Provide the [x, y] coordinate of the cell's center where the given text is located.  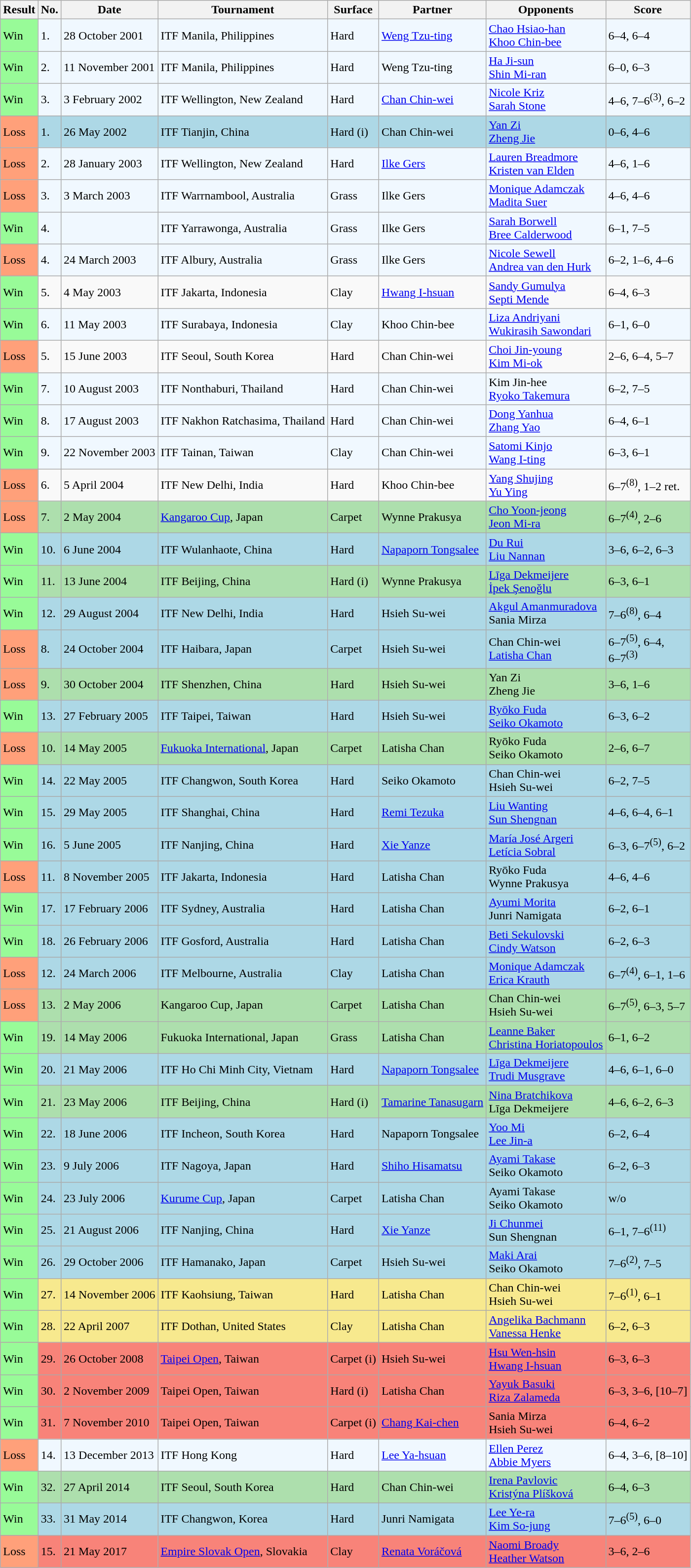
15 June 2003 [110, 356]
Du Rui Liu Nannan [546, 549]
6–3, 6–2 [648, 716]
8 November 2005 [110, 877]
w/o [648, 1198]
Lauren Breadmore Kristen van Elden [546, 164]
6–7(5), 6–4, 6–7(3) [648, 649]
6–7(4), 6–1, 1–6 [648, 974]
6–4, 6–4 [648, 36]
7 November 2010 [110, 1423]
Akgul Amanmuradova Sania Mirza [546, 613]
Chang Kai-chen [432, 1423]
Nicole Sewell Andrea van den Hurk [546, 260]
28. [49, 1326]
23 May 2006 [110, 1102]
Monique Adamczak Erica Krauth [546, 974]
Surface [353, 10]
2 November 2009 [110, 1390]
4–6, 6–4, 6–1 [648, 813]
3–6, 1–6 [648, 684]
Irena Pavlovic Kristýna Plíšková [546, 1487]
Ryōko Fuda Wynne Prakusya [546, 877]
26 May 2002 [110, 131]
Tournament [243, 10]
Hsu Wen-hsin Hwang I-hsuan [546, 1359]
27 April 2014 [110, 1487]
29. [49, 1359]
Maki Arai Seiko Okamoto [546, 1262]
14 November 2006 [110, 1294]
Monique Adamczak Madita Suer [546, 196]
24 March 2003 [110, 260]
29 May 2005 [110, 813]
6–2, 1–6, 4–6 [648, 260]
7–6(1), 6–1 [648, 1294]
32. [49, 1487]
No. [49, 10]
21 May 2006 [110, 1069]
Ayumi Morita Junri Namigata [546, 908]
26 February 2006 [110, 941]
33. [49, 1520]
17. [49, 908]
29 August 2004 [110, 613]
10 August 2003 [110, 388]
ITF Surabaya, Indonesia [243, 324]
Choi Jin-young Kim Mi-ok [546, 356]
Kurume Cup, Japan [243, 1198]
22 November 2003 [110, 453]
22. [49, 1134]
ITF Shanghai, China [243, 813]
Dong Yanhua Zhang Yao [546, 421]
6–3, 3–6, [10–7] [648, 1390]
24 October 2004 [110, 649]
6–0, 6–3 [648, 67]
ITF Taipei, Taiwan [243, 716]
6–7(5), 6–3, 5–7 [648, 1005]
26. [49, 1262]
Sania Mirza Hsieh Su-wei [546, 1423]
ITF Hong Kong [243, 1455]
6–7(8), 1–2 ret. [648, 485]
6–1, 7–6(11) [648, 1230]
ITF Wulanhaote, China [243, 549]
Leanne Baker Christina Horiatopoulos [546, 1038]
6–2, 6–1 [648, 908]
Shiho Hisamatsu [432, 1166]
2 May 2006 [110, 1005]
Result [19, 10]
9 July 2006 [110, 1166]
4–6, 6–2, 6–3 [648, 1102]
7–6(2), 7–5 [648, 1262]
ITF Shenzhen, China [243, 684]
Hwang I-hsuan [432, 292]
27 February 2005 [110, 716]
22 May 2005 [110, 780]
30 October 2004 [110, 684]
Naomi Broady Heather Watson [546, 1551]
Tamarine Tanasugarn [432, 1102]
ITF Tianjin, China [243, 131]
28 October 2001 [110, 36]
Opponents [546, 10]
Angelika Bachmann Vanessa Henke [546, 1326]
29 October 2006 [110, 1262]
21. [49, 1102]
ITF Gosford, Australia [243, 941]
ITF Nakhon Ratchasima, Thailand [243, 421]
ITF Dothan, United States [243, 1326]
4–6, 7–6(3), 6–2 [648, 100]
Yoo Mi Lee Jin-a [546, 1134]
17 August 2003 [110, 421]
Remi Tezuka [432, 813]
Renata Voráčová [432, 1551]
6–7(4), 2–6 [648, 517]
19. [49, 1038]
María José Argeri Letícia Sobral [546, 844]
13 December 2013 [110, 1455]
27. [49, 1294]
6 June 2004 [110, 549]
20. [49, 1069]
4 May 2003 [110, 292]
ITF Tainan, Taiwan [243, 453]
Kim Jin-hee Ryoko Takemura [546, 388]
ITF Ho Chi Minh City, Vietnam [243, 1069]
26 October 2008 [110, 1359]
14 May 2005 [110, 748]
6–1, 6–0 [648, 324]
Junri Namigata [432, 1520]
22 April 2007 [110, 1326]
11 November 2001 [110, 67]
ITF Yarrawonga, Australia [243, 228]
ITF Changwon, Korea [243, 1520]
30. [49, 1390]
Sandy Gumulya Septi Mende [546, 292]
Yang Shujing Yu Ying [546, 485]
21 May 2017 [110, 1551]
3 February 2002 [110, 100]
ITF Incheon, South Korea [243, 1134]
Satomi Kinjo Wang I-ting [546, 453]
Chan Chin-wei Latisha Chan [546, 649]
6–4, 3–6, [8–10] [648, 1455]
6–3, 6–3 [648, 1359]
ITF Albury, Australia [243, 260]
Ellen Perez Abbie Myers [546, 1455]
Ji Chunmei Sun Shengnan [546, 1230]
Ha Ji-sun Shin Mi-ran [546, 67]
18 June 2006 [110, 1134]
25. [49, 1230]
Līga Dekmeijere Trudi Musgrave [546, 1069]
Partner [432, 10]
13 June 2004 [110, 582]
ITF Kaohsiung, Taiwan [243, 1294]
4–6, 6–1, 6–0 [648, 1069]
Yayuk Basuki Riza Zalameda [546, 1390]
3 March 2003 [110, 196]
Beti Sekulovski Cindy Watson [546, 941]
2–6, 6–4, 5–7 [648, 356]
17 February 2006 [110, 908]
21 August 2006 [110, 1230]
ITF Warrnambool, Australia [243, 196]
Score [648, 10]
3–6, 2–6 [648, 1551]
0–6, 4–6 [648, 131]
2 May 2004 [110, 517]
Nicole Kriz Sarah Stone [546, 100]
6–3, 6–7(5), 6–2 [648, 844]
3–6, 6–2, 6–3 [648, 549]
ITF Nagoya, Japan [243, 1166]
ITF Sydney, Australia [243, 908]
6–2, 6–4 [648, 1134]
Liu Wanting Sun Shengnan [546, 813]
18. [49, 941]
Seiko Okamoto [432, 780]
14 May 2006 [110, 1038]
Lee Ya-hsuan [432, 1455]
11 May 2003 [110, 324]
Nina Bratchikova Līga Dekmeijere [546, 1102]
Lee Ye-ra Kim So-jung [546, 1520]
6–1, 7–5 [648, 228]
ITF Melbourne, Australia [243, 974]
24 March 2006 [110, 974]
31 May 2014 [110, 1520]
23 July 2006 [110, 1198]
4–6, 1–6 [648, 164]
ITF Hamanako, Japan [243, 1262]
7–6(8), 6–4 [648, 613]
6–4, 6–1 [648, 421]
Chao Hsiao-han Khoo Chin-bee [546, 36]
Date [110, 10]
5 June 2005 [110, 844]
23. [49, 1166]
6–4, 6–2 [648, 1423]
16. [49, 844]
Liza Andriyani Wukirasih Sawondari [546, 324]
6–1, 6–2 [648, 1038]
2–6, 6–7 [648, 748]
ITF Haibara, Japan [243, 649]
31. [49, 1423]
Līga Dekmeijere İpek Şenoğlu [546, 582]
28 January 2003 [110, 164]
ITF Changwon, South Korea [243, 780]
Sarah Borwell Bree Calderwood [546, 228]
5 April 2004 [110, 485]
Cho Yoon-jeong Jeon Mi-ra [546, 517]
24. [49, 1198]
ITF Nonthaburi, Thailand [243, 388]
Empire Slovak Open, Slovakia [243, 1551]
7–6(5), 6–0 [648, 1520]
